Extract the (x, y) coordinate from the center of the cell holding the provided text.  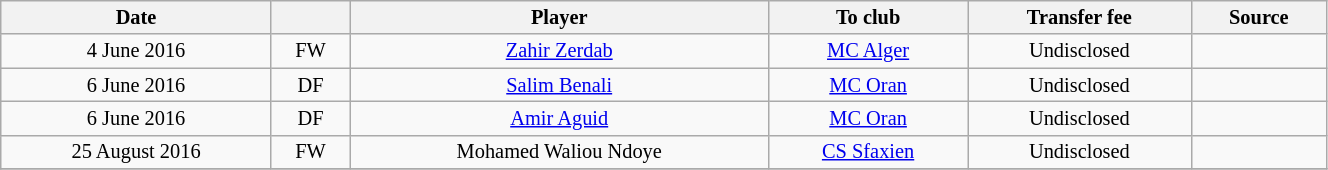
Salim Benali (560, 85)
Mohamed Waliou Ndoye (560, 152)
4 June 2016 (136, 51)
Source (1258, 17)
Zahir Zerdab (560, 51)
CS Sfaxien (868, 152)
Amir Aguid (560, 118)
Player (560, 17)
Date (136, 17)
To club (868, 17)
Transfer fee (1080, 17)
MC Alger (868, 51)
25 August 2016 (136, 152)
